Extract the (x, y) coordinate from the center of the cell holding the provided text.  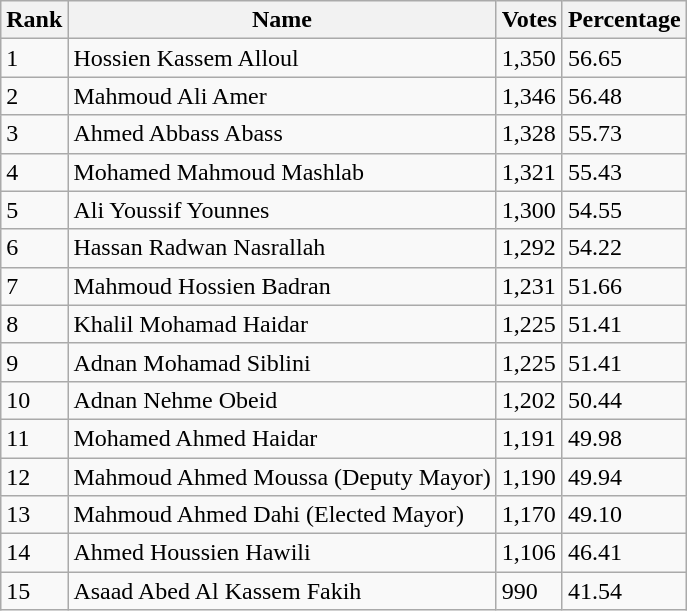
8 (34, 324)
5 (34, 210)
Hossien Kassem Alloul (282, 58)
1,106 (529, 553)
51.66 (624, 286)
Mahmoud Ahmed Moussa (Deputy Mayor) (282, 477)
Votes (529, 20)
Ahmed Abbass Abass (282, 134)
Khalil Mohamad Haidar (282, 324)
54.55 (624, 210)
49.10 (624, 515)
49.98 (624, 438)
1,170 (529, 515)
54.22 (624, 248)
49.94 (624, 477)
4 (34, 172)
56.65 (624, 58)
3 (34, 134)
14 (34, 553)
13 (34, 515)
Mahmoud Hossien Badran (282, 286)
1,292 (529, 248)
Name (282, 20)
1,328 (529, 134)
50.44 (624, 400)
990 (529, 591)
Hassan Radwan Nasrallah (282, 248)
Adnan Mohamad Siblini (282, 362)
Mohamed Mahmoud Mashlab (282, 172)
41.54 (624, 591)
Adnan Nehme Obeid (282, 400)
1,346 (529, 96)
1,231 (529, 286)
Ahmed Houssien Hawili (282, 553)
2 (34, 96)
Asaad Abed Al Kassem Fakih (282, 591)
Percentage (624, 20)
1,190 (529, 477)
1,191 (529, 438)
55.73 (624, 134)
Ali Youssif Younnes (282, 210)
1,321 (529, 172)
Mohamed Ahmed Haidar (282, 438)
Mahmoud Ahmed Dahi (Elected Mayor) (282, 515)
11 (34, 438)
55.43 (624, 172)
12 (34, 477)
Mahmoud Ali Amer (282, 96)
1,202 (529, 400)
15 (34, 591)
7 (34, 286)
9 (34, 362)
56.48 (624, 96)
6 (34, 248)
1 (34, 58)
10 (34, 400)
46.41 (624, 553)
1,300 (529, 210)
Rank (34, 20)
1,350 (529, 58)
